Detect which cell encompasses the target text, then output its [x, y] center coordinate. 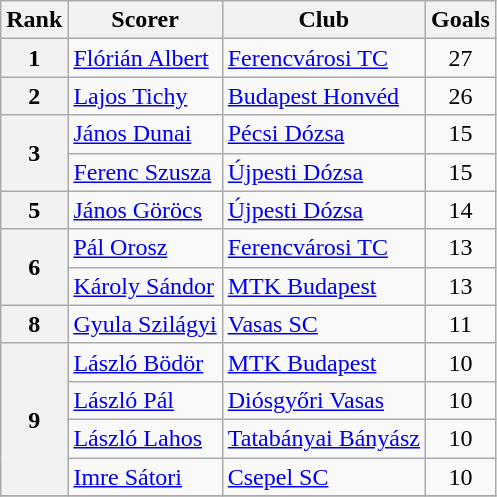
Csepel SC [324, 477]
Ferenc Szusza [145, 172]
Lajos Tichy [145, 96]
9 [34, 419]
14 [461, 210]
1 [34, 58]
László Lahos [145, 438]
26 [461, 96]
Tatabányai Bányász [324, 438]
Scorer [145, 20]
3 [34, 153]
János Dunai [145, 134]
László Bödör [145, 362]
Rank [34, 20]
Flórián Albert [145, 58]
2 [34, 96]
6 [34, 267]
11 [461, 324]
8 [34, 324]
Pál Orosz [145, 248]
Budapest Honvéd [324, 96]
János Göröcs [145, 210]
Goals [461, 20]
Pécsi Dózsa [324, 134]
27 [461, 58]
Vasas SC [324, 324]
Károly Sándor [145, 286]
László Pál [145, 400]
Diósgyőri Vasas [324, 400]
Imre Sátori [145, 477]
Gyula Szilágyi [145, 324]
Club [324, 20]
5 [34, 210]
